Provide the (X, Y) coordinate of the cell's center where the given text is located.  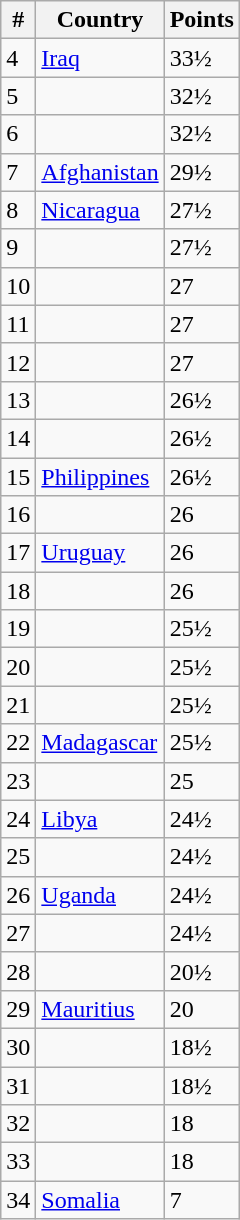
Points (202, 20)
Iraq (100, 58)
33 (18, 1162)
20½ (202, 971)
22 (18, 743)
23 (18, 781)
14 (18, 438)
Uganda (100, 895)
33½ (202, 58)
15 (18, 477)
8 (18, 210)
24 (18, 819)
31 (18, 1085)
Madagascar (100, 743)
5 (18, 96)
17 (18, 553)
29 (18, 1009)
# (18, 20)
Libya (100, 819)
29½ (202, 172)
30 (18, 1047)
16 (18, 515)
9 (18, 248)
19 (18, 629)
11 (18, 324)
21 (18, 705)
Philippines (100, 477)
12 (18, 362)
13 (18, 400)
Afghanistan (100, 172)
Nicaragua (100, 210)
28 (18, 971)
Somalia (100, 1200)
34 (18, 1200)
10 (18, 286)
4 (18, 58)
Country (100, 20)
Uruguay (100, 553)
6 (18, 134)
Mauritius (100, 1009)
32 (18, 1124)
